Search for the cell housing the specified text and yield its (x, y) center coordinate. 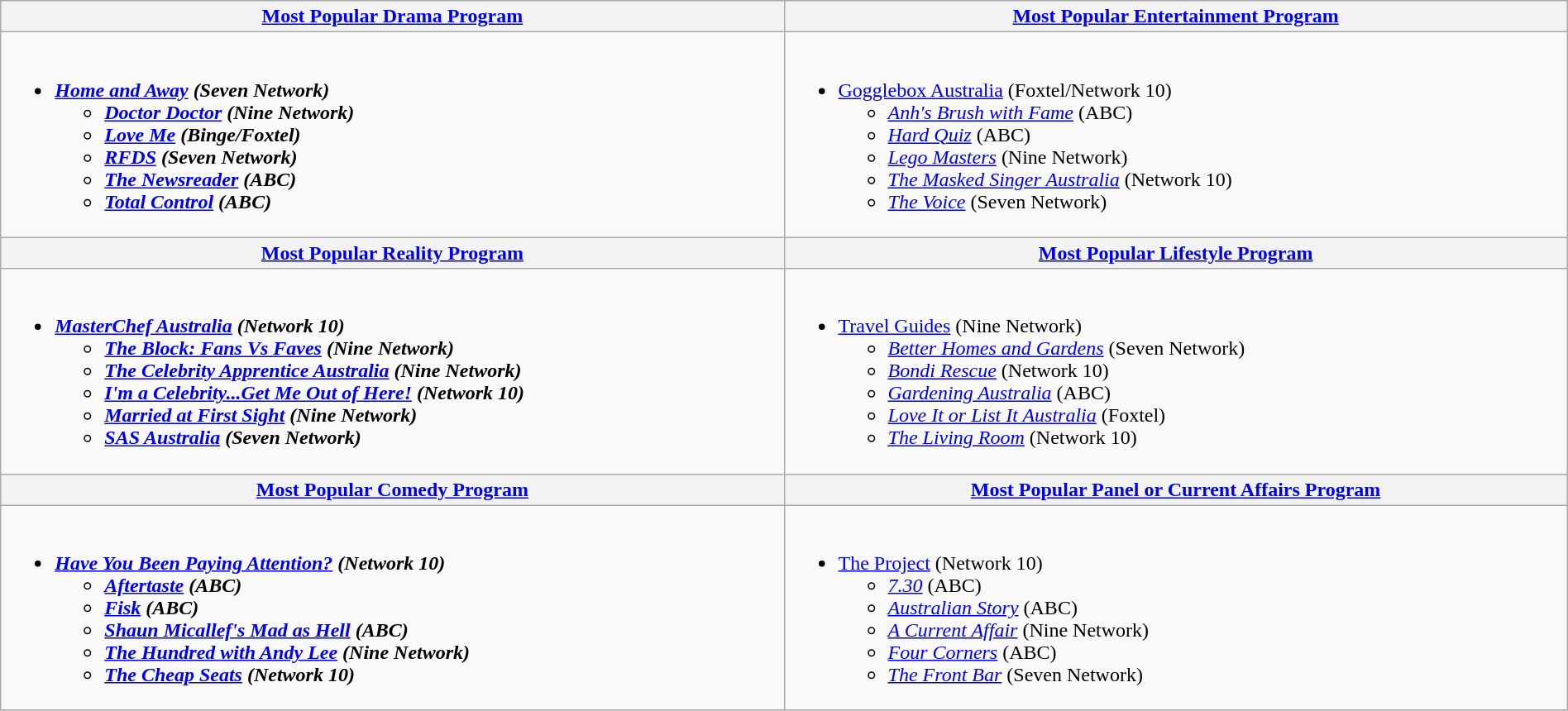
Most Popular Comedy Program (392, 489)
Most Popular Lifestyle Program (1176, 253)
Most Popular Panel or Current Affairs Program (1176, 489)
The Project (Network 10)7.30 (ABC)Australian Story (ABC)A Current Affair (Nine Network)Four Corners (ABC)The Front Bar (Seven Network) (1176, 608)
Most Popular Entertainment Program (1176, 17)
Home and Away (Seven Network)Doctor Doctor (Nine Network)Love Me (Binge/Foxtel)RFDS (Seven Network)The Newsreader (ABC)Total Control (ABC) (392, 135)
Most Popular Drama Program (392, 17)
Most Popular Reality Program (392, 253)
